Extract the (X, Y) coordinate from the center of the cell holding the provided text.  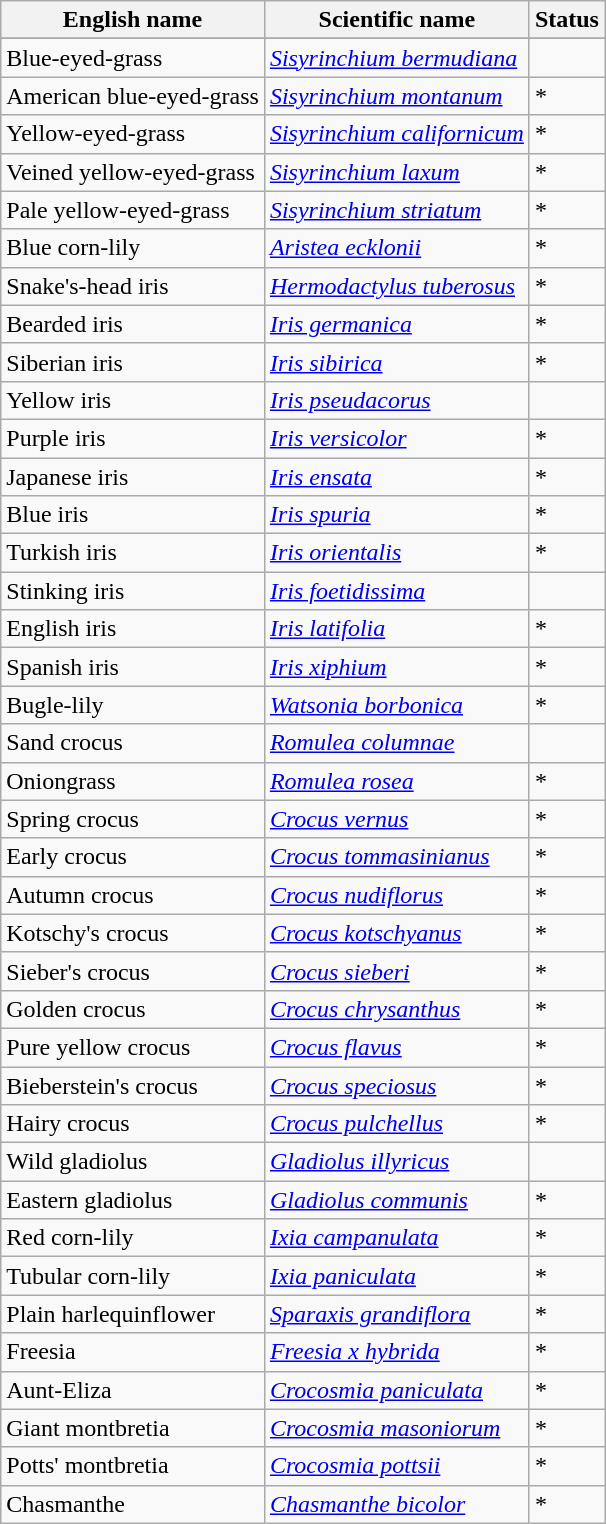
Sisyrinchium californicum (396, 134)
Eastern gladiolus (133, 1200)
Ixia campanulata (396, 1238)
Blue-eyed-grass (133, 58)
Romulea rosea (396, 781)
American blue-eyed-grass (133, 96)
Iris latifolia (396, 629)
Iris sibirica (396, 362)
Veined yellow-eyed-grass (133, 172)
Iris xiphium (396, 667)
Crocus kotschyanus (396, 933)
Sisyrinchium bermudiana (396, 58)
Ixia paniculata (396, 1276)
Iris foetidissima (396, 591)
Yellow iris (133, 400)
Crocus pulchellus (396, 1124)
Sisyrinchium montanum (396, 96)
Iris spuria (396, 515)
Crocus tommasinianus (396, 857)
English iris (133, 629)
Giant montbretia (133, 1428)
Spring crocus (133, 819)
Status (566, 20)
Purple iris (133, 438)
Yellow-eyed-grass (133, 134)
Sparaxis grandiflora (396, 1314)
Watsonia borbonica (396, 705)
Autumn crocus (133, 895)
Bugle-lily (133, 705)
Gladiolus illyricus (396, 1162)
Sand crocus (133, 743)
Blue corn-lily (133, 248)
Aristea ecklonii (396, 248)
Golden crocus (133, 1009)
Turkish iris (133, 553)
Bieberstein's crocus (133, 1085)
Iris ensata (396, 477)
Romulea columnae (396, 743)
Japanese iris (133, 477)
Iris versicolor (396, 438)
Stinking iris (133, 591)
Crocus nudiflorus (396, 895)
Kotschy's crocus (133, 933)
Oniongrass (133, 781)
Early crocus (133, 857)
Chasmanthe bicolor (396, 1504)
Hermodactylus tuberosus (396, 286)
Scientific name (396, 20)
Sisyrinchium laxum (396, 172)
Pale yellow-eyed-grass (133, 210)
Crocosmia pottsii (396, 1466)
Tubular corn-lily (133, 1276)
Siberian iris (133, 362)
Iris germanica (396, 324)
Snake's-head iris (133, 286)
Iris orientalis (396, 553)
Bearded iris (133, 324)
Hairy crocus (133, 1124)
Pure yellow crocus (133, 1047)
Sisyrinchium striatum (396, 210)
Crocus chrysanthus (396, 1009)
Red corn-lily (133, 1238)
Wild gladiolus (133, 1162)
Plain harlequinflower (133, 1314)
Crocus sieberi (396, 971)
Crocus speciosus (396, 1085)
Spanish iris (133, 667)
Sieber's crocus (133, 971)
Freesia (133, 1352)
Crocus vernus (396, 819)
Freesia x hybrida (396, 1352)
Gladiolus communis (396, 1200)
Blue iris (133, 515)
Potts' montbretia (133, 1466)
Crocosmia masoniorum (396, 1428)
English name (133, 20)
Iris pseudacorus (396, 400)
Aunt-Eliza (133, 1390)
Crocus flavus (396, 1047)
Chasmanthe (133, 1504)
Crocosmia paniculata (396, 1390)
